Capture the cell that displays the provided text and extract its (X, Y) central coordinate. 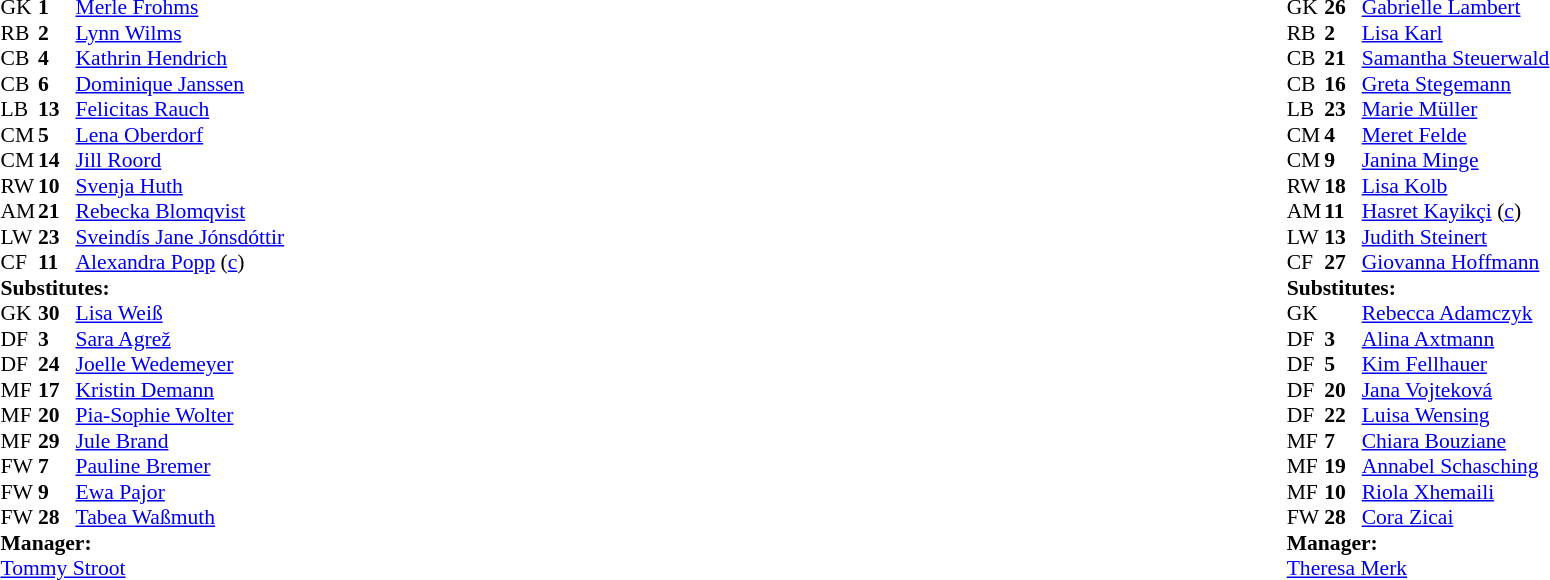
Pia-Sophie Wolter (180, 415)
14 (57, 161)
Jill Roord (180, 161)
Kim Fellhauer (1456, 365)
16 (1343, 84)
Rebecca Adamczyk (1456, 313)
Marie Müller (1456, 109)
24 (57, 365)
Pauline Bremer (180, 467)
Meret Felde (1456, 135)
Kathrin Hendrich (180, 59)
Chiara Bouziane (1456, 441)
30 (57, 313)
Alexandra Popp (c) (180, 263)
Felicitas Rauch (180, 109)
Dominique Janssen (180, 84)
Annabel Schasching (1456, 467)
22 (1343, 415)
Lisa Karl (1456, 33)
Rebecka Blomqvist (180, 211)
Lisa Weiß (180, 313)
Lisa Kolb (1456, 186)
Lynn Wilms (180, 33)
Janina Minge (1456, 161)
27 (1343, 263)
Joelle Wedemeyer (180, 365)
Jana Vojteková (1456, 390)
Sveindís Jane Jónsdóttir (180, 237)
6 (57, 84)
Giovanna Hoffmann (1456, 263)
Cora Zicai (1456, 517)
Alina Axtmann (1456, 339)
Samantha Steuerwald (1456, 59)
Hasret Kayikçi (c) (1456, 211)
Svenja Huth (180, 186)
29 (57, 441)
Jule Brand (180, 441)
18 (1343, 186)
Tabea Waßmuth (180, 517)
19 (1343, 467)
Kristin Demann (180, 390)
Sara Agrež (180, 339)
Judith Steinert (1456, 237)
Riola Xhemaili (1456, 492)
17 (57, 390)
Ewa Pajor (180, 492)
Greta Stegemann (1456, 84)
Luisa Wensing (1456, 415)
Lena Oberdorf (180, 135)
